For the text-containing cell, return its midpoint in [X, Y] coordinate format. 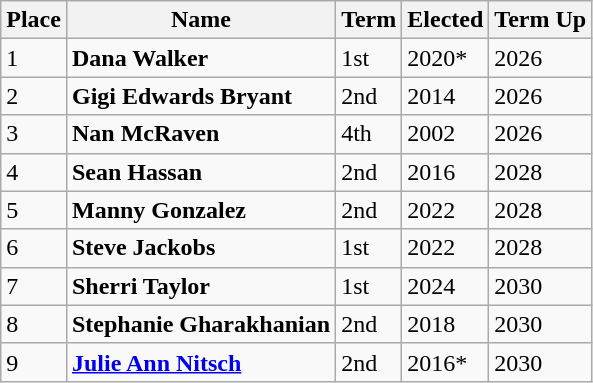
Term [369, 20]
3 [34, 134]
Term Up [540, 20]
2014 [446, 96]
Sean Hassan [200, 172]
6 [34, 248]
Nan McRaven [200, 134]
2016 [446, 172]
4 [34, 172]
Manny Gonzalez [200, 210]
7 [34, 286]
Julie Ann Nitsch [200, 362]
Place [34, 20]
Name [200, 20]
2002 [446, 134]
1 [34, 58]
8 [34, 324]
Stephanie Gharakhanian [200, 324]
Steve Jackobs [200, 248]
2018 [446, 324]
9 [34, 362]
2016* [446, 362]
2 [34, 96]
2024 [446, 286]
Elected [446, 20]
Gigi Edwards Bryant [200, 96]
5 [34, 210]
Dana Walker [200, 58]
4th [369, 134]
Sherri Taylor [200, 286]
2020* [446, 58]
